From the cell containing the given text, extract its center point as [x, y] coordinate. 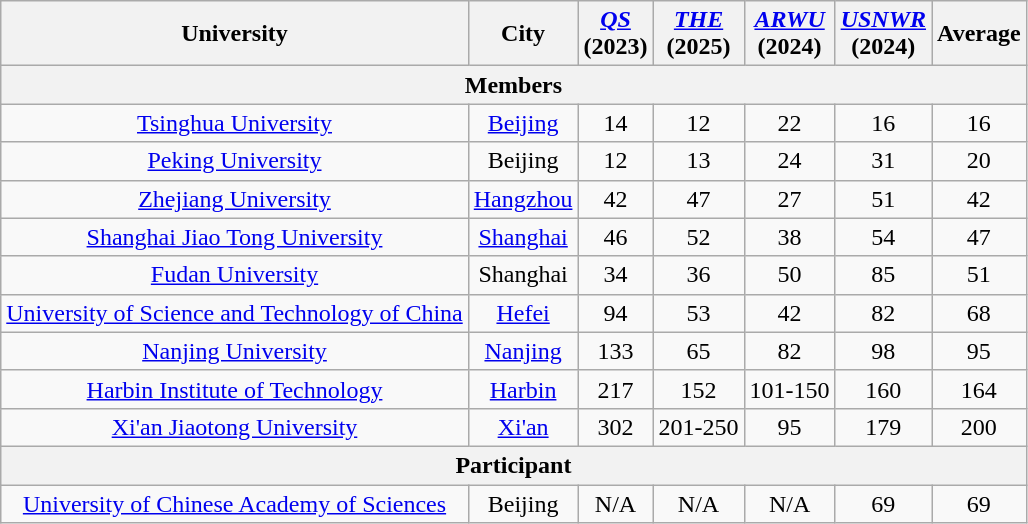
152 [698, 389]
34 [616, 275]
20 [980, 161]
ARWU(2024) [790, 34]
THE(2025) [698, 34]
31 [883, 161]
Fudan University [235, 275]
302 [616, 427]
USNWR(2024) [883, 34]
City [523, 34]
179 [883, 427]
53 [698, 313]
101-150 [790, 389]
Hefei [523, 313]
201-250 [698, 427]
Zhejiang University [235, 199]
Members [514, 85]
94 [616, 313]
University of Chinese Academy of Sciences [235, 503]
University [235, 34]
University of Science and Technology of China [235, 313]
Participant [514, 465]
Nanjing University [235, 351]
Harbin [523, 389]
38 [790, 237]
65 [698, 351]
Average [980, 34]
217 [616, 389]
22 [790, 123]
98 [883, 351]
27 [790, 199]
Nanjing [523, 351]
Tsinghua University [235, 123]
14 [616, 123]
85 [883, 275]
36 [698, 275]
160 [883, 389]
Harbin Institute of Technology [235, 389]
54 [883, 237]
Peking University [235, 161]
Xi'an [523, 427]
50 [790, 275]
200 [980, 427]
68 [980, 313]
164 [980, 389]
Xi'an Jiaotong University [235, 427]
QS(2023) [616, 34]
24 [790, 161]
Shanghai Jiao Tong University [235, 237]
52 [698, 237]
Hangzhou [523, 199]
13 [698, 161]
133 [616, 351]
46 [616, 237]
